Determine the [X, Y] coordinate at the center of the cell enclosing the given text.  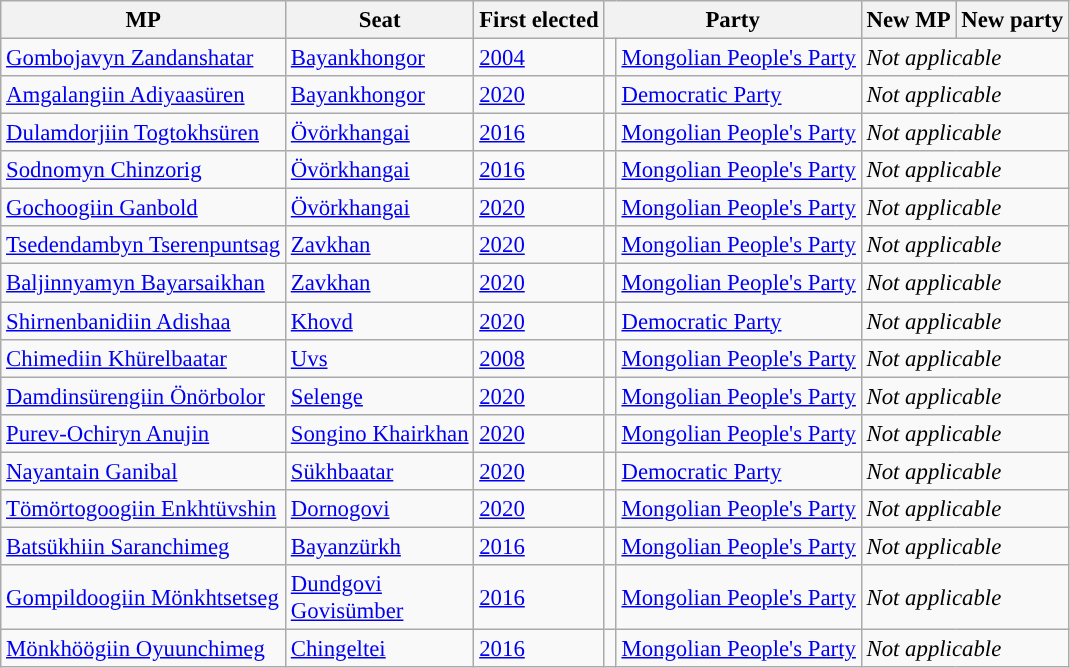
Nayantain Ganibal [144, 471]
Uvs [379, 358]
Chingeltei [379, 648]
2008 [539, 358]
Gompildoogiin Mönkhtsetseg [144, 598]
Shirnenbanidiin Adishaa [144, 321]
Dornogovi [379, 509]
DundgoviGovisümber [379, 598]
Damdinsürengiin Önörbolor [144, 396]
Seat [379, 20]
First elected [539, 20]
Chimediin Khürelbaatar [144, 358]
Sükhbaatar [379, 471]
New MP [908, 20]
Khovd [379, 321]
Dulamdorjiin Togtokhsüren [144, 133]
Bayanzürkh [379, 546]
Amgalangiin Adiyaasüren [144, 95]
2004 [539, 58]
Batsükhiin Saranchimeg [144, 546]
Sodnomyn Chinzorig [144, 170]
Purev-Ochiryn Anujin [144, 433]
Mönkhöögiin Oyuunchimeg [144, 648]
Baljinnyamyn Bayarsaikhan [144, 283]
Songino Khairkhan [379, 433]
Gombojavyn Zandanshatar [144, 58]
Selenge [379, 396]
MP [144, 20]
Gochoogiin Ganbold [144, 208]
Tömörtogoogiin Enkhtüvshin [144, 509]
Tsedendambyn Tserenpuntsag [144, 245]
Party [732, 20]
New party [1012, 20]
